Locate the cell with the specified text and output its [X, Y] center coordinate. 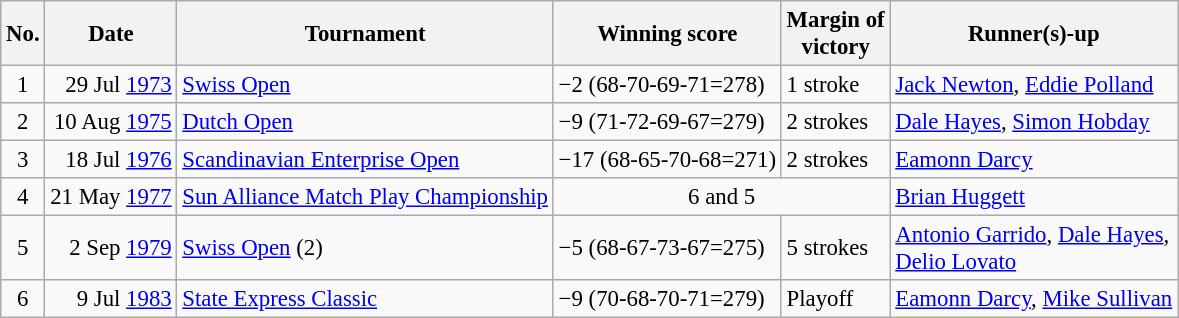
No. [23, 34]
9 Jul 1983 [111, 299]
Dale Hayes, Simon Hobday [1034, 122]
Winning score [667, 34]
−17 (68-65-70-68=271) [667, 160]
4 [23, 197]
6 and 5 [722, 197]
Antonio Garrido, Dale Hayes, Delio Lovato [1034, 248]
1 stroke [836, 85]
Margin ofvictory [836, 34]
Sun Alliance Match Play Championship [365, 197]
State Express Classic [365, 299]
Brian Huggett [1034, 197]
6 [23, 299]
21 May 1977 [111, 197]
5 [23, 248]
Playoff [836, 299]
2 [23, 122]
−9 (71-72-69-67=279) [667, 122]
−9 (70-68-70-71=279) [667, 299]
−2 (68-70-69-71=278) [667, 85]
−5 (68-67-73-67=275) [667, 248]
Eamonn Darcy [1034, 160]
2 Sep 1979 [111, 248]
10 Aug 1975 [111, 122]
Swiss Open [365, 85]
Runner(s)-up [1034, 34]
Swiss Open (2) [365, 248]
5 strokes [836, 248]
1 [23, 85]
Dutch Open [365, 122]
Date [111, 34]
18 Jul 1976 [111, 160]
29 Jul 1973 [111, 85]
3 [23, 160]
Tournament [365, 34]
Jack Newton, Eddie Polland [1034, 85]
Eamonn Darcy, Mike Sullivan [1034, 299]
Scandinavian Enterprise Open [365, 160]
